Provide the (X, Y) coordinate of the cell's center where the given text is located.  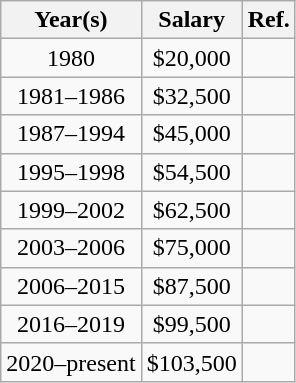
$75,000 (192, 248)
Salary (192, 20)
$54,500 (192, 172)
2020–present (71, 362)
2006–2015 (71, 286)
1999–2002 (71, 210)
1981–1986 (71, 96)
$62,500 (192, 210)
1980 (71, 58)
1987–1994 (71, 134)
$99,500 (192, 324)
$45,000 (192, 134)
$103,500 (192, 362)
1995–1998 (71, 172)
2016–2019 (71, 324)
2003–2006 (71, 248)
$32,500 (192, 96)
$20,000 (192, 58)
Ref. (268, 20)
Year(s) (71, 20)
$87,500 (192, 286)
